Provide the (X, Y) coordinate of the cell's center where the given text is located.  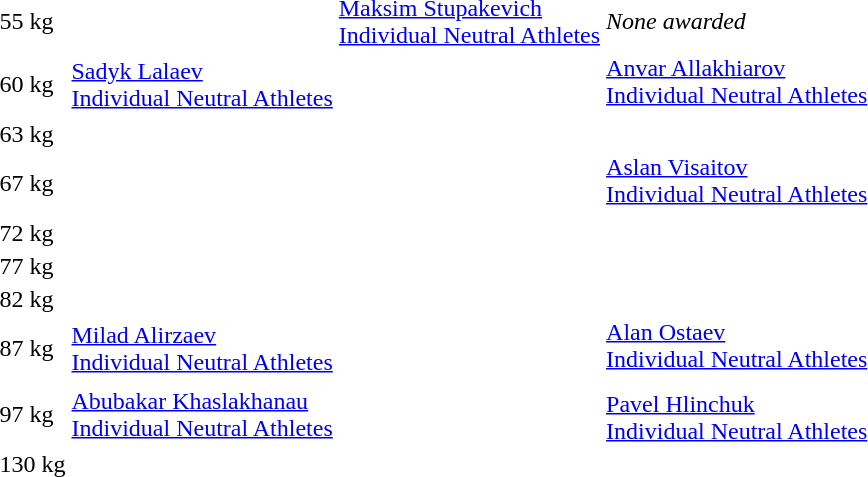
Milad AlirzaevIndividual Neutral Athletes (202, 348)
Sadyk LalaevIndividual Neutral Athletes (202, 84)
Abubakar KhaslakhanauIndividual Neutral Athletes (202, 414)
